Locate the cell with the specified text and output its (x, y) center coordinate. 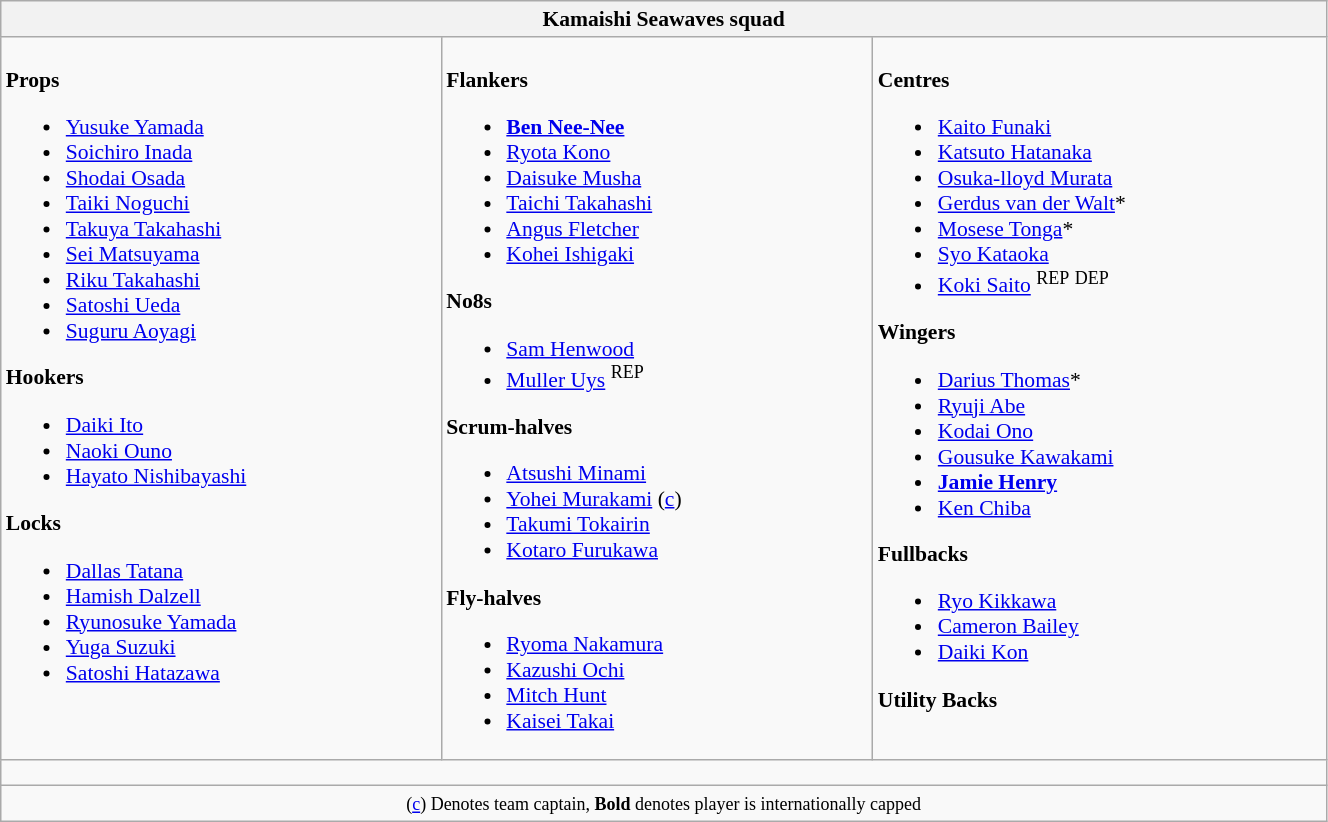
(c) Denotes team captain, Bold denotes player is internationally capped (664, 804)
Kamaishi Seawaves squad (664, 19)
